Return the (x, y) coordinate for the center point of the cell that contains the specified text.  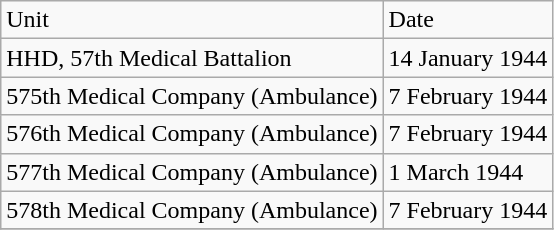
HHD, 57th Medical Battalion (192, 58)
576th Medical Company (Ambulance) (192, 134)
575th Medical Company (Ambulance) (192, 96)
Unit (192, 20)
Date (468, 20)
577th Medical Company (Ambulance) (192, 172)
578th Medical Company (Ambulance) (192, 210)
1 March 1944 (468, 172)
14 January 1944 (468, 58)
